Locate the cell with the specified text and output its (X, Y) center coordinate. 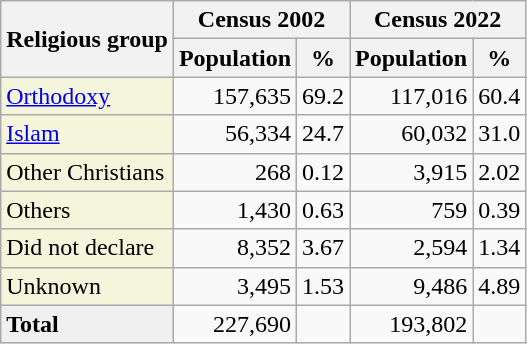
Orthodoxy (88, 96)
56,334 (234, 134)
60.4 (500, 96)
0.12 (324, 172)
227,690 (234, 324)
3,495 (234, 286)
Did not declare (88, 248)
2.02 (500, 172)
24.7 (324, 134)
Census 2022 (438, 20)
1.53 (324, 286)
2,594 (412, 248)
0.39 (500, 210)
Islam (88, 134)
3.67 (324, 248)
1.34 (500, 248)
60,032 (412, 134)
0.63 (324, 210)
Census 2002 (261, 20)
4.89 (500, 286)
157,635 (234, 96)
Other Christians (88, 172)
31.0 (500, 134)
759 (412, 210)
Others (88, 210)
8,352 (234, 248)
Unknown (88, 286)
3,915 (412, 172)
1,430 (234, 210)
69.2 (324, 96)
193,802 (412, 324)
117,016 (412, 96)
268 (234, 172)
Religious group (88, 39)
9,486 (412, 286)
Total (88, 324)
